Return the (x, y) coordinate for the center point of the cell that contains the specified text.  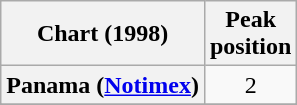
Chart (1998) (103, 34)
2 (250, 85)
Panama (Notimex) (103, 85)
Peak position (250, 34)
